Identify which cell holds the provided text, then report its (x, y) central coordinate. 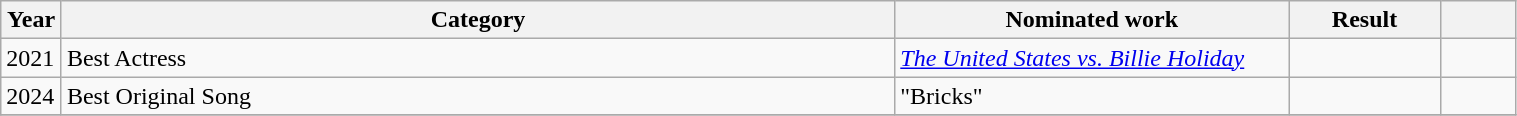
2021 (32, 58)
Result (1365, 20)
Best Actress (478, 58)
Nominated work (1092, 20)
Year (32, 20)
Category (478, 20)
2024 (32, 96)
Best Original Song (478, 96)
"Bricks" (1092, 96)
The United States vs. Billie Holiday (1092, 58)
